Determine the [x, y] coordinate at the center of the cell enclosing the given text.  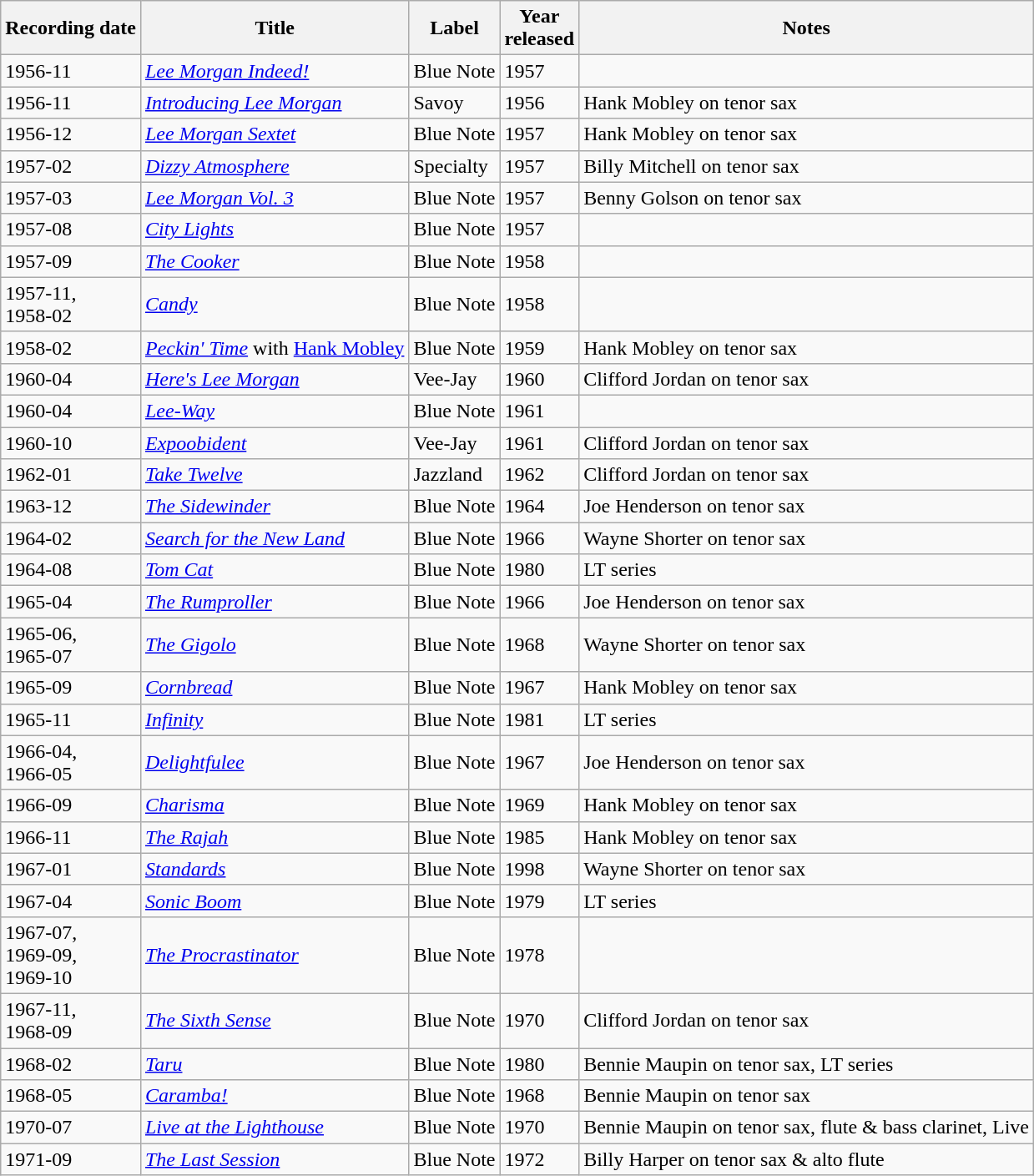
1979 [539, 901]
Bennie Maupin on tenor sax, LT series [806, 1064]
Cornbread [274, 688]
Bennie Maupin on tenor sax [806, 1096]
The Rumproller [274, 602]
Expoobident [274, 443]
1963-12 [71, 507]
The Rajah [274, 837]
Introducing Lee Morgan [274, 103]
1985 [539, 837]
1965-11 [71, 719]
City Lights [274, 230]
Here's Lee Morgan [274, 379]
1964-08 [71, 570]
1960 [539, 379]
1957-11, 1958-02 [71, 304]
Billy Harper on tenor sax & alto flute [806, 1159]
1965-09 [71, 688]
Lee Morgan Indeed! [274, 71]
Charisma [274, 805]
Live at the Lighthouse [274, 1128]
1966-11 [71, 837]
Tom Cat [274, 570]
Jazzland [454, 475]
Standards [274, 869]
Delightfulee [274, 763]
1969 [539, 805]
1956-12 [71, 134]
Peckin' Time with Hank Mobley [274, 347]
1964-02 [71, 538]
Specialty [454, 166]
1959 [539, 347]
Lee Morgan Sextet [274, 134]
1962-01 [71, 475]
1971-09 [71, 1159]
Title [274, 28]
The Last Session [274, 1159]
Lee Morgan Vol. 3 [274, 198]
1967-11, 1968-09 [71, 1020]
The Gigolo [274, 644]
1998 [539, 869]
Taru [274, 1064]
Year released [539, 28]
Bennie Maupin on tenor sax, flute & bass clarinet, Live [806, 1128]
1966-09 [71, 805]
1965-04 [71, 602]
Take Twelve [274, 475]
1960-10 [71, 443]
1981 [539, 719]
1964 [539, 507]
The Procrastinator [274, 955]
1957-03 [71, 198]
Search for the New Land [274, 538]
1967-07, 1969-09, 1969-10 [71, 955]
Benny Golson on tenor sax [806, 198]
Caramba! [274, 1096]
Sonic Boom [274, 901]
1958-02 [71, 347]
The Cooker [274, 261]
1968-02 [71, 1064]
Dizzy Atmosphere [274, 166]
1970-07 [71, 1128]
1956 [539, 103]
1966-04, 1966-05 [71, 763]
1978 [539, 955]
Notes [806, 28]
1957-08 [71, 230]
The Sixth Sense [274, 1020]
1972 [539, 1159]
Label [454, 28]
1957-09 [71, 261]
The Sidewinder [274, 507]
1968-05 [71, 1096]
Recording date [71, 28]
1957-02 [71, 166]
Infinity [274, 719]
1962 [539, 475]
1967-04 [71, 901]
Candy [274, 304]
Lee-Way [274, 411]
Billy Mitchell on tenor sax [806, 166]
1965-06, 1965-07 [71, 644]
Savoy [454, 103]
1967-01 [71, 869]
